For the text-containing cell, return its midpoint in (X, Y) coordinate format. 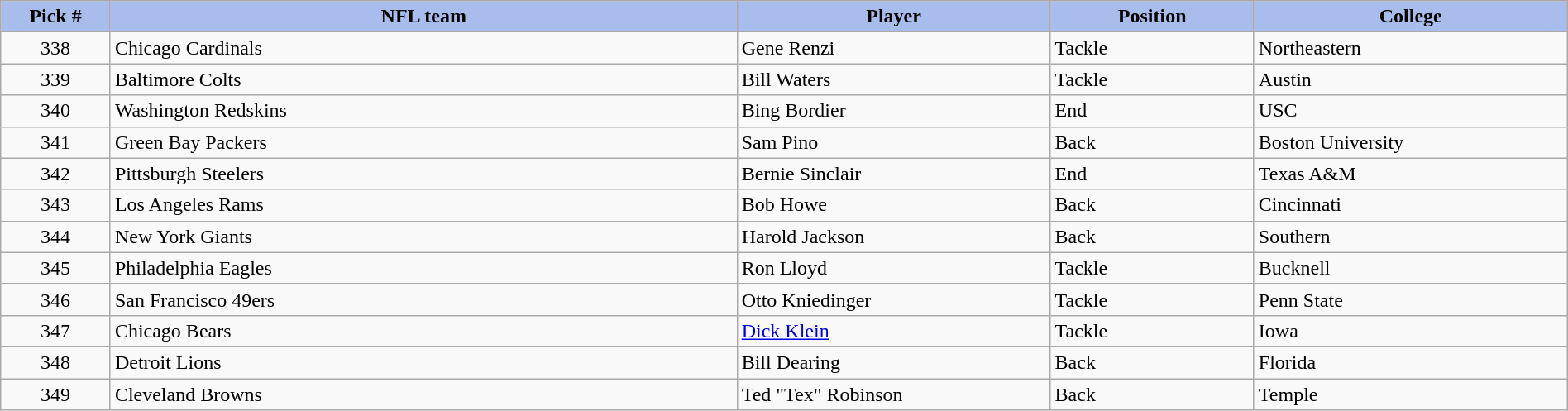
Ron Lloyd (893, 268)
Washington Redskins (423, 111)
345 (56, 268)
344 (56, 237)
339 (56, 79)
340 (56, 111)
Texas A&M (1411, 174)
Baltimore Colts (423, 79)
Philadelphia Eagles (423, 268)
USC (1411, 111)
Otto Kniedinger (893, 299)
Dick Klein (893, 331)
Chicago Cardinals (423, 48)
NFL team (423, 17)
338 (56, 48)
Bill Waters (893, 79)
Cleveland Browns (423, 394)
Bucknell (1411, 268)
Florida (1411, 362)
343 (56, 205)
349 (56, 394)
Sam Pino (893, 142)
New York Giants (423, 237)
347 (56, 331)
Penn State (1411, 299)
Los Angeles Rams (423, 205)
College (1411, 17)
Bill Dearing (893, 362)
342 (56, 174)
Pick # (56, 17)
Pittsburgh Steelers (423, 174)
341 (56, 142)
Southern (1411, 237)
San Francisco 49ers (423, 299)
Detroit Lions (423, 362)
346 (56, 299)
Chicago Bears (423, 331)
Bernie Sinclair (893, 174)
Iowa (1411, 331)
Bob Howe (893, 205)
Gene Renzi (893, 48)
Northeastern (1411, 48)
Austin (1411, 79)
Cincinnati (1411, 205)
Player (893, 17)
Temple (1411, 394)
Green Bay Packers (423, 142)
Position (1152, 17)
348 (56, 362)
Ted "Tex" Robinson (893, 394)
Harold Jackson (893, 237)
Boston University (1411, 142)
Bing Bordier (893, 111)
